Capture the cell that displays the provided text and extract its [X, Y] central coordinate. 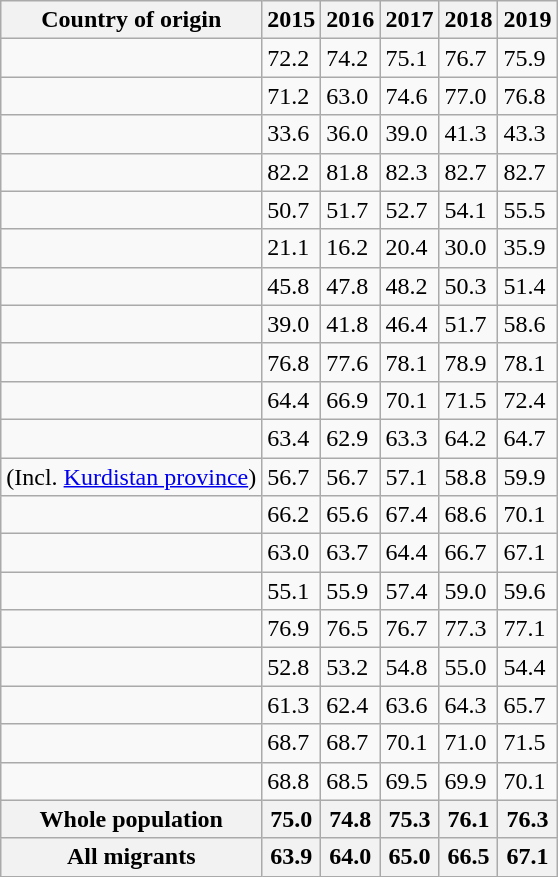
76.3 [528, 819]
75.0 [292, 819]
76.1 [468, 819]
77.6 [350, 362]
74.2 [350, 58]
30.0 [468, 248]
72.4 [528, 400]
54.4 [528, 667]
64.2 [468, 438]
67.4 [410, 515]
66.9 [350, 400]
82.2 [292, 172]
68.8 [292, 781]
16.2 [350, 248]
45.8 [292, 286]
81.8 [350, 172]
62.4 [350, 705]
59.9 [528, 477]
71.2 [292, 96]
64.7 [528, 438]
76.9 [292, 629]
59.6 [528, 591]
58.8 [468, 477]
Whole population [132, 819]
66.2 [292, 515]
2017 [410, 20]
64.3 [468, 705]
77.1 [528, 629]
2015 [292, 20]
55.5 [528, 210]
63.9 [292, 857]
57.1 [410, 477]
2018 [468, 20]
75.9 [528, 58]
2019 [528, 20]
66.5 [468, 857]
74.6 [410, 96]
43.3 [528, 134]
68.5 [350, 781]
All migrants [132, 857]
69.5 [410, 781]
41.3 [468, 134]
72.2 [292, 58]
75.3 [410, 819]
76.5 [350, 629]
78.9 [468, 362]
54.8 [410, 667]
50.7 [292, 210]
20.4 [410, 248]
64.0 [350, 857]
52.7 [410, 210]
53.2 [350, 667]
77.0 [468, 96]
63.6 [410, 705]
77.3 [468, 629]
59.0 [468, 591]
71.0 [468, 743]
55.0 [468, 667]
35.9 [528, 248]
58.6 [528, 324]
55.9 [350, 591]
63.4 [292, 438]
46.4 [410, 324]
57.4 [410, 591]
65.7 [528, 705]
33.6 [292, 134]
48.2 [410, 286]
51.4 [528, 286]
75.1 [410, 58]
36.0 [350, 134]
74.8 [350, 819]
62.9 [350, 438]
65.0 [410, 857]
63.7 [350, 553]
63.3 [410, 438]
82.3 [410, 172]
2016 [350, 20]
Country of origin [132, 20]
47.8 [350, 286]
50.3 [468, 286]
69.9 [468, 781]
21.1 [292, 248]
65.6 [350, 515]
66.7 [468, 553]
54.1 [468, 210]
41.8 [350, 324]
(Incl. Kurdistan province) [132, 477]
68.6 [468, 515]
52.8 [292, 667]
61.3 [292, 705]
55.1 [292, 591]
